Search for the cell housing the specified text and yield its [x, y] center coordinate. 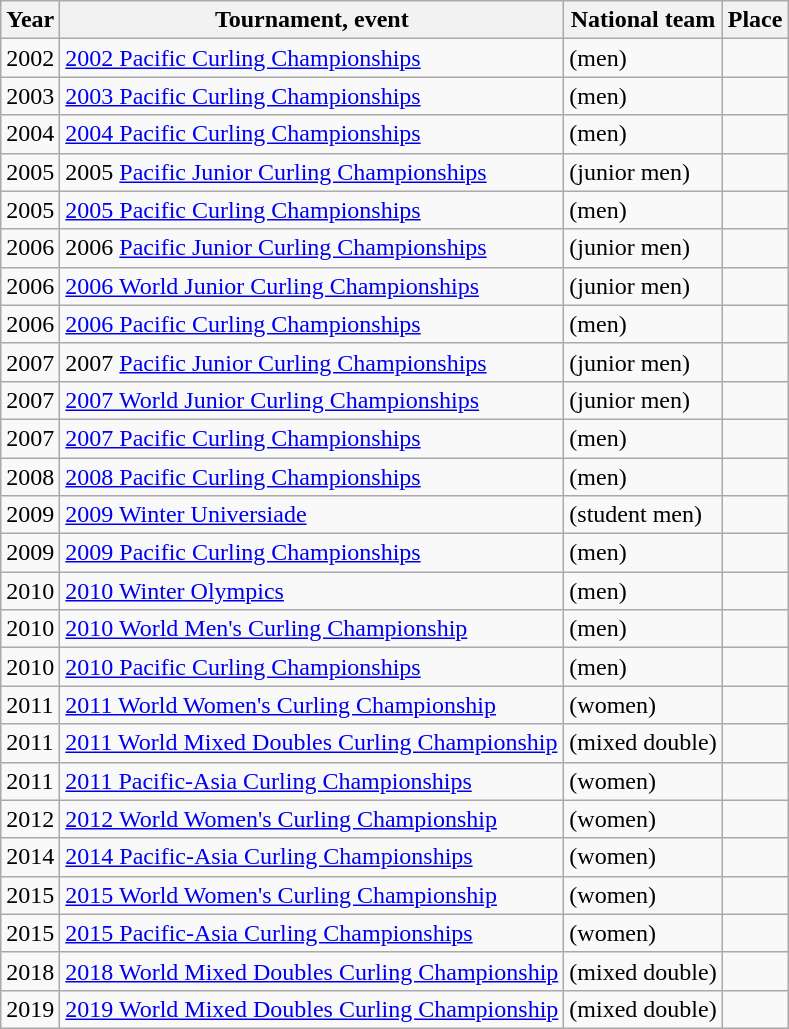
2011 World Mixed Doubles Curling Championship [312, 743]
2006 Pacific Junior Curling Championships [312, 248]
2009 Winter Universiade [312, 515]
(student men) [643, 515]
2011 Pacific-Asia Curling Championships [312, 781]
2019 World Mixed Doubles Curling Championship [312, 1009]
2018 World Mixed Doubles Curling Championship [312, 971]
2014 Pacific-Asia Curling Championships [312, 857]
2012 World Women's Curling Championship [312, 819]
2014 [30, 857]
2003 Pacific Curling Championships [312, 96]
2006 World Junior Curling Championships [312, 286]
Year [30, 20]
2005 Pacific Junior Curling Championships [312, 172]
2005 Pacific Curling Championships [312, 210]
2007 Pacific Junior Curling Championships [312, 362]
2015 Pacific-Asia Curling Championships [312, 933]
2002 Pacific Curling Championships [312, 58]
2012 [30, 819]
2002 [30, 58]
2011 World Women's Curling Championship [312, 705]
2018 [30, 971]
Tournament, event [312, 20]
2004 [30, 134]
Place [755, 20]
2003 [30, 96]
2007 World Junior Curling Championships [312, 400]
2004 Pacific Curling Championships [312, 134]
2019 [30, 1009]
2010 Winter Olympics [312, 591]
2010 Pacific Curling Championships [312, 667]
2008 [30, 477]
2009 Pacific Curling Championships [312, 553]
2010 World Men's Curling Championship [312, 629]
2015 World Women's Curling Championship [312, 895]
2006 Pacific Curling Championships [312, 324]
National team [643, 20]
2007 Pacific Curling Championships [312, 438]
2008 Pacific Curling Championships [312, 477]
